From the cell containing the given text, extract its center point as (X, Y) coordinate. 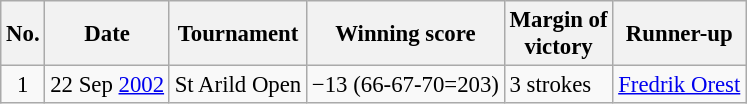
1 (23, 85)
Tournament (238, 34)
Margin ofvictory (558, 34)
Winning score (406, 34)
St Arild Open (238, 85)
3 strokes (558, 85)
No. (23, 34)
22 Sep 2002 (107, 85)
Runner-up (680, 34)
Date (107, 34)
−13 (66-67-70=203) (406, 85)
Fredrik Orest (680, 85)
